For the text-containing cell, return its midpoint in [X, Y] coordinate format. 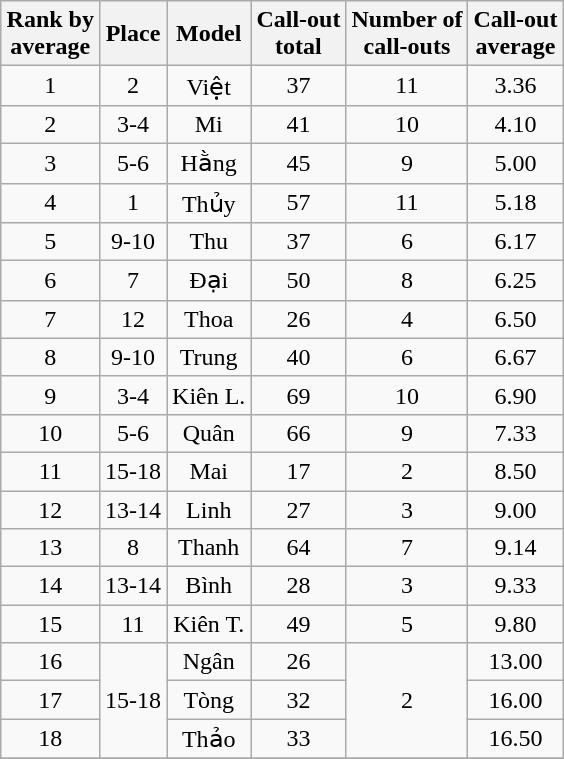
Rank byaverage [50, 34]
Kiên T. [209, 624]
33 [298, 739]
Thoa [209, 319]
3.36 [516, 86]
Number ofcall-outs [407, 34]
6.67 [516, 357]
5.18 [516, 203]
9.33 [516, 586]
Ngân [209, 662]
Linh [209, 509]
27 [298, 509]
41 [298, 124]
6.25 [516, 281]
7.33 [516, 433]
4.10 [516, 124]
Mi [209, 124]
15 [50, 624]
16.50 [516, 739]
28 [298, 586]
69 [298, 395]
Call-outtotal [298, 34]
Trung [209, 357]
Đại [209, 281]
9.00 [516, 509]
6.90 [516, 395]
9.80 [516, 624]
8.50 [516, 471]
16 [50, 662]
Việt [209, 86]
13 [50, 548]
Kiên L. [209, 395]
Call-outaverage [516, 34]
Thanh [209, 548]
Place [132, 34]
5.00 [516, 163]
9.14 [516, 548]
66 [298, 433]
Mai [209, 471]
50 [298, 281]
Thu [209, 242]
57 [298, 203]
49 [298, 624]
45 [298, 163]
6.50 [516, 319]
32 [298, 700]
Thủy [209, 203]
6.17 [516, 242]
Hằng [209, 163]
13.00 [516, 662]
Quân [209, 433]
Thảo [209, 739]
14 [50, 586]
40 [298, 357]
Bình [209, 586]
Model [209, 34]
64 [298, 548]
16.00 [516, 700]
Tòng [209, 700]
18 [50, 739]
